Determine the (x, y) coordinate at the center of the cell enclosing the given text.  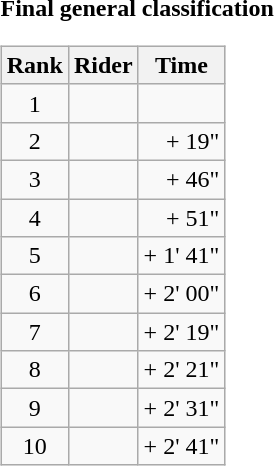
Rank (34, 65)
+ 51" (182, 217)
3 (34, 179)
+ 2' 21" (182, 370)
2 (34, 141)
6 (34, 294)
+ 1' 41" (182, 256)
+ 2' 31" (182, 408)
+ 2' 19" (182, 332)
1 (34, 103)
8 (34, 370)
9 (34, 408)
+ 2' 41" (182, 446)
+ 19" (182, 141)
+ 2' 00" (182, 294)
Rider (103, 65)
10 (34, 446)
Time (182, 65)
4 (34, 217)
5 (34, 256)
7 (34, 332)
+ 46" (182, 179)
